Locate the cell with the specified text and output its (X, Y) center coordinate. 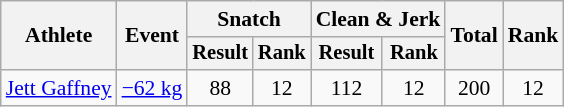
Total (474, 36)
Jett Gaffney (59, 88)
Athlete (59, 36)
Event (152, 36)
112 (347, 88)
Snatch (248, 19)
Clean & Jerk (378, 19)
200 (474, 88)
−62 kg (152, 88)
88 (220, 88)
